Output the [x, y] coordinate of the center of the cell containing the given text.  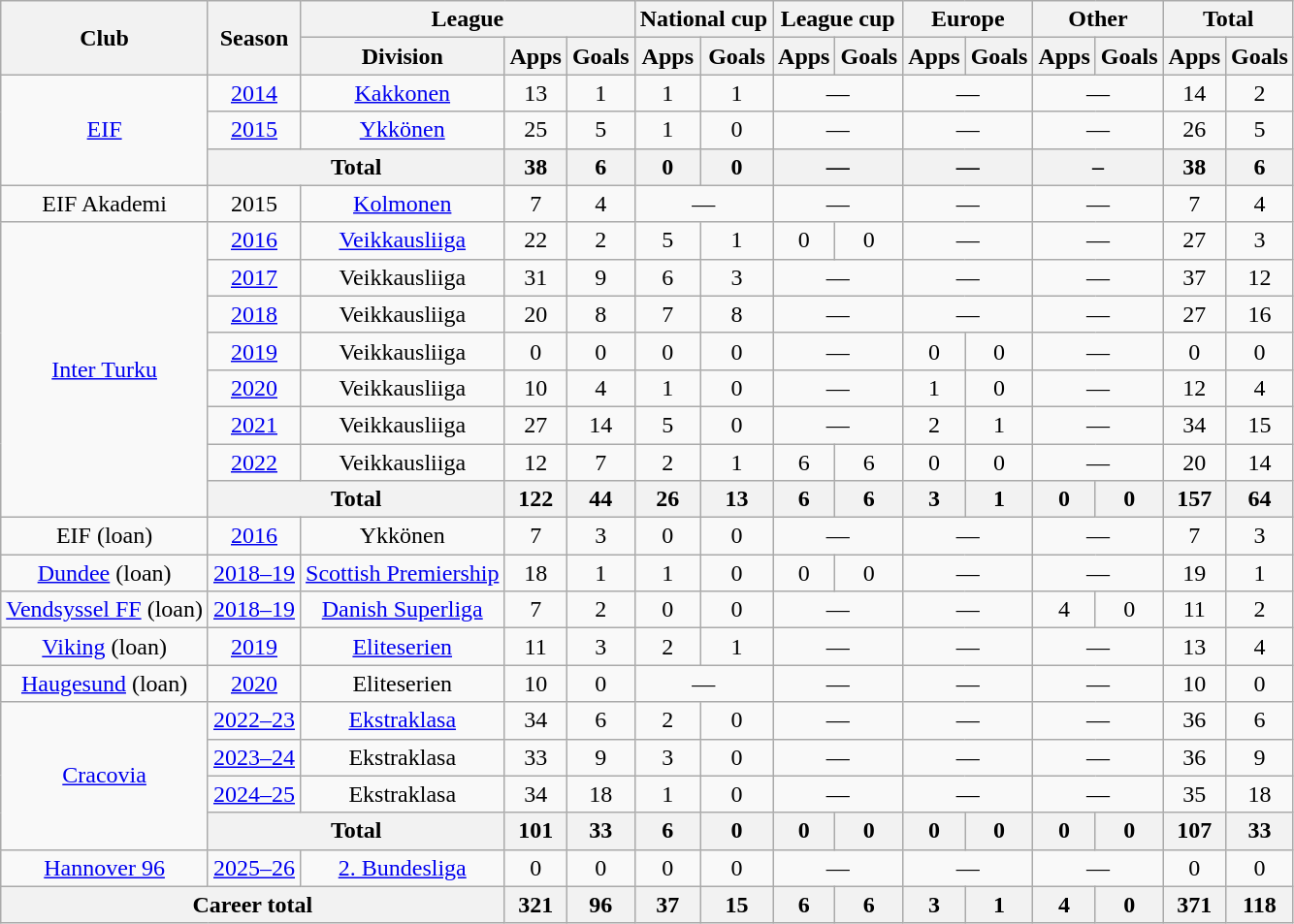
2021 [254, 425]
EIF (loan) [105, 536]
2022–23 [254, 720]
157 [1194, 499]
122 [535, 499]
Dundee (loan) [105, 573]
Kakkonen [403, 93]
25 [535, 130]
2014 [254, 93]
19 [1194, 573]
Career total [252, 905]
Division [403, 56]
Danish Superliga [403, 610]
Kolmonen [403, 204]
2017 [254, 277]
Cracovia [105, 776]
Other [1098, 19]
2018 [254, 314]
Viking (loan) [105, 647]
EIF [105, 130]
107 [1194, 831]
101 [535, 831]
Haugesund (loan) [105, 684]
321 [535, 905]
44 [600, 499]
Club [105, 38]
2023–24 [254, 757]
2024–25 [254, 794]
League cup [838, 19]
EIF Akademi [105, 204]
Hannover 96 [105, 868]
Season [254, 38]
22 [535, 240]
Vendsyssel FF (loan) [105, 610]
35 [1194, 794]
118 [1260, 905]
League [468, 19]
Inter Turku [105, 369]
16 [1260, 314]
2022 [254, 462]
2025–26 [254, 868]
31 [535, 277]
Europe [968, 19]
– [1098, 167]
Scottish Premiership [403, 573]
2. Bundesliga [403, 868]
64 [1260, 499]
National cup [703, 19]
96 [600, 905]
371 [1194, 905]
